For the text-containing cell, return its midpoint in (x, y) coordinate format. 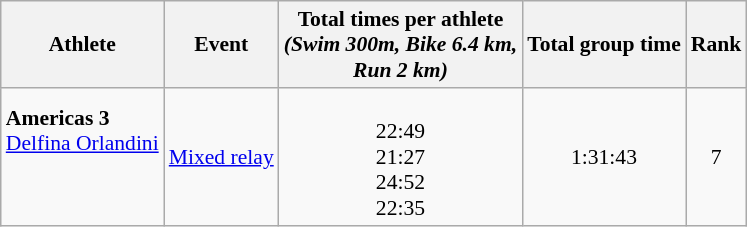
Americas 3Delfina Orlandini (82, 157)
7 (716, 157)
Athlete (82, 44)
1:31:43 (604, 157)
Mixed relay (222, 157)
Total times per athlete (Swim 300m, Bike 6.4 km, Run 2 km) (400, 44)
Event (222, 44)
22:4921:2724:5222:35 (400, 157)
Rank (716, 44)
Total group time (604, 44)
